Return the (X, Y) coordinate for the center point of the cell that contains the specified text.  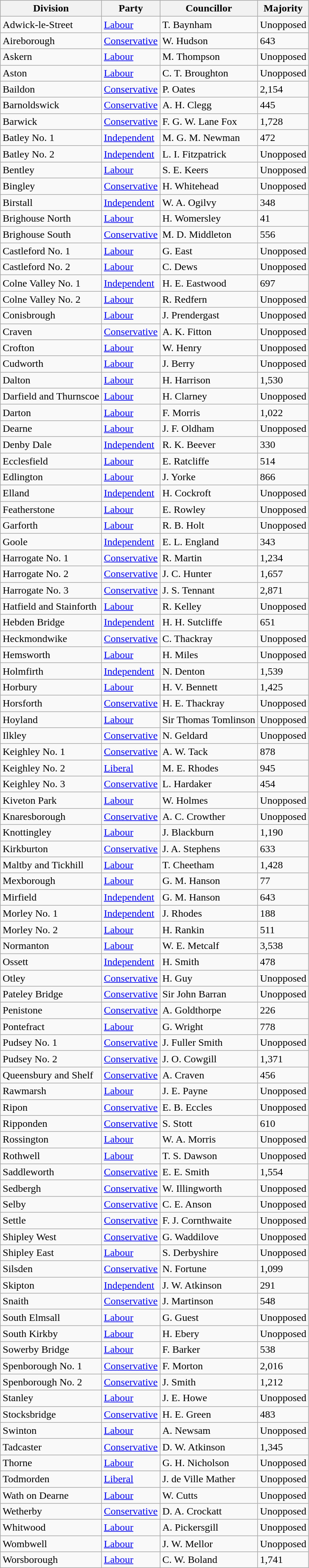
1,741 (283, 1560)
J. de Ville Mather (209, 1479)
Holmfirth (51, 671)
556 (283, 235)
Ripon (51, 1107)
1,190 (283, 833)
483 (283, 1414)
Otley (51, 978)
Rawmarsh (51, 1091)
E. E. Smith (209, 1172)
Craven (51, 332)
S. Stott (209, 1123)
Pudsey No. 1 (51, 1043)
H. Whitehead (209, 186)
T. Cheetham (209, 865)
348 (283, 203)
L. I. Fitzpatrick (209, 154)
Stocksbridge (51, 1414)
Worsborough (51, 1560)
1,371 (283, 1059)
J. Smith (209, 1382)
697 (283, 283)
1,345 (283, 1447)
H. V. Bennett (209, 687)
H. Womersley (209, 219)
Darton (51, 412)
Hoyland (51, 720)
J. Blackburn (209, 833)
Stanley (51, 1398)
H. Miles (209, 655)
F. Morton (209, 1366)
R. Martin (209, 558)
A. Newsam (209, 1430)
472 (283, 138)
Barnoldswick (51, 105)
Hemsworth (51, 655)
Wath on Dearne (51, 1495)
778 (283, 1027)
Harrogate No. 1 (51, 558)
E. Rowley (209, 510)
Featherstone (51, 510)
J. C. Hunter (209, 574)
Sir Thomas Tomlinson (209, 720)
J. E. Payne (209, 1091)
Sedbergh (51, 1188)
Hebden Bridge (51, 622)
N. Denton (209, 671)
Ecclesfield (51, 461)
F. G. W. Lane Fox (209, 121)
Knottingley (51, 833)
Rossington (51, 1140)
Kiveton Park (51, 800)
Goole (51, 542)
Birstall (51, 203)
R. Kelley (209, 606)
Askern (51, 57)
Division (51, 8)
A. K. Fitton (209, 332)
E. B. Eccles (209, 1107)
Castleford No. 1 (51, 251)
Colne Valley No. 2 (51, 299)
Adwick-le-Street (51, 25)
610 (283, 1123)
W. Holmes (209, 800)
Tadcaster (51, 1447)
878 (283, 752)
Spenborough No. 2 (51, 1382)
N. Fortune (209, 1269)
Shipley West (51, 1237)
478 (283, 962)
Hatfield and Stainforth (51, 606)
Horbury (51, 687)
A. Craven (209, 1075)
Morley No. 1 (51, 913)
Crofton (51, 348)
Ilkley (51, 736)
F. J. Cornthwaite (209, 1220)
T. S. Dawson (209, 1156)
Todmorden (51, 1479)
M. D. Middleton (209, 235)
H. H. Sutcliffe (209, 622)
866 (283, 477)
H. E. Green (209, 1414)
Horsforth (51, 703)
Aireborough (51, 41)
C. W. Boland (209, 1560)
1,428 (283, 865)
Rothwell (51, 1156)
511 (283, 929)
Wetherby (51, 1512)
41 (283, 219)
J. Berry (209, 364)
G. H. Nicholson (209, 1463)
Keighley No. 2 (51, 768)
Mexborough (51, 881)
P. Oates (209, 89)
1,728 (283, 121)
M. G. M. Newman (209, 138)
Darfield and Thurnscoe (51, 396)
W. A. Ogilvy (209, 203)
F. Morris (209, 412)
A. Goldthorpe (209, 1011)
G. Guest (209, 1317)
2,154 (283, 89)
445 (283, 105)
Kirkburton (51, 849)
Baildon (51, 89)
G. Wright (209, 1027)
1,425 (283, 687)
J. F. Oldham (209, 428)
651 (283, 622)
J. S. Tennant (209, 590)
Castleford No. 2 (51, 267)
Whitwood (51, 1528)
J. Prendergast (209, 315)
Harrogate No. 2 (51, 574)
Maltby and Tickhill (51, 865)
Brighouse South (51, 235)
633 (283, 849)
J. Fuller Smith (209, 1043)
R. Redfern (209, 299)
J. Rhodes (209, 913)
1,530 (283, 380)
G. Waddilove (209, 1237)
2,016 (283, 1366)
Ossett (51, 962)
H. Clarney (209, 396)
Party (131, 8)
Cudworth (51, 364)
S. E. Keers (209, 170)
1,212 (283, 1382)
M. E. Rhodes (209, 768)
South Elmsall (51, 1317)
Swinton (51, 1430)
Harrogate No. 3 (51, 590)
J. O. Cowgill (209, 1059)
Heckmondwike (51, 639)
Selby (51, 1204)
330 (283, 445)
S. Derbyshire (209, 1253)
South Kirkby (51, 1334)
Keighley No. 1 (51, 752)
E. Ratcliffe (209, 461)
H. E. Eastwood (209, 283)
3,538 (283, 946)
Barwick (51, 121)
E. L. England (209, 542)
1,099 (283, 1269)
H. Smith (209, 962)
C. Thackray (209, 639)
Bingley (51, 186)
77 (283, 881)
1,234 (283, 558)
456 (283, 1075)
H. Harrison (209, 380)
Silsden (51, 1269)
H. Ebery (209, 1334)
Keighley No. 3 (51, 784)
W. E. Metcalf (209, 946)
Saddleworth (51, 1172)
R. B. Holt (209, 526)
226 (283, 1011)
Knaresborough (51, 816)
1,554 (283, 1172)
Councillor (209, 8)
A. Pickersgill (209, 1528)
N. Geldard (209, 736)
Skipton (51, 1285)
454 (283, 784)
A. W. Tack (209, 752)
T. Baynham (209, 25)
J. E. Howe (209, 1398)
W. Henry (209, 348)
W. Cutts (209, 1495)
Shipley East (51, 1253)
F. Barker (209, 1350)
1,539 (283, 671)
H. Guy (209, 978)
Morley No. 2 (51, 929)
2,871 (283, 590)
H. E. Thackray (209, 703)
Dalton (51, 380)
291 (283, 1285)
Garforth (51, 526)
H. Cockroft (209, 493)
A. C. Crowther (209, 816)
Bentley (51, 170)
Colne Valley No. 1 (51, 283)
J. A. Stephens (209, 849)
Queensbury and Shelf (51, 1075)
D. A. Crockatt (209, 1512)
L. Hardaker (209, 784)
J. Yorke (209, 477)
Spenborough No. 1 (51, 1366)
Conisbrough (51, 315)
538 (283, 1350)
Denby Dale (51, 445)
514 (283, 461)
945 (283, 768)
D. W. Atkinson (209, 1447)
1,657 (283, 574)
Dearne (51, 428)
Settle (51, 1220)
G. East (209, 251)
Ripponden (51, 1123)
J. W. Atkinson (209, 1285)
W. Hudson (209, 41)
R. K. Beever (209, 445)
Pudsey No. 2 (51, 1059)
Aston (51, 73)
A. H. Clegg (209, 105)
Thorne (51, 1463)
548 (283, 1301)
W. Illingworth (209, 1188)
Penistone (51, 1011)
C. Dews (209, 267)
J. Martinson (209, 1301)
C. T. Broughton (209, 73)
M. Thompson (209, 57)
J. W. Mellor (209, 1544)
Batley No. 2 (51, 154)
Majority (283, 8)
Sir John Barran (209, 994)
Elland (51, 493)
Batley No. 1 (51, 138)
C. E. Anson (209, 1204)
343 (283, 542)
H. Rankin (209, 929)
Mirfield (51, 897)
Sowerby Bridge (51, 1350)
188 (283, 913)
Snaith (51, 1301)
Brighouse North (51, 219)
Pateley Bridge (51, 994)
Normanton (51, 946)
Edlington (51, 477)
Wombwell (51, 1544)
W. A. Morris (209, 1140)
Pontefract (51, 1027)
1,022 (283, 412)
